Provide the [X, Y] coordinate of the cell's center where the given text is located.  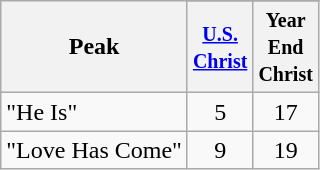
"Love Has Come" [94, 150]
"He Is" [94, 112]
5 [220, 112]
U.S.Christ [220, 47]
YearEndChrist [286, 47]
17 [286, 112]
Peak [94, 47]
9 [220, 150]
19 [286, 150]
